Identify which cell holds the provided text, then report its (X, Y) central coordinate. 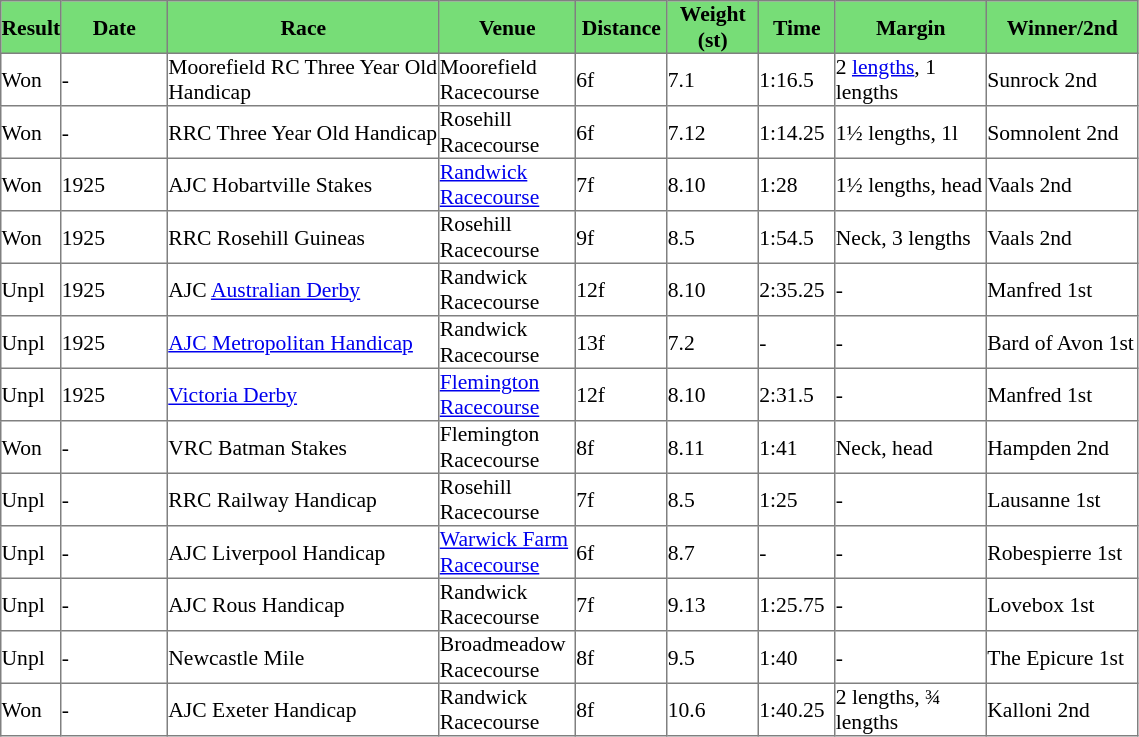
7.12 (713, 132)
7.2 (713, 342)
8.7 (713, 552)
1:28 (797, 184)
AJC Australian Derby (304, 289)
2:35.25 (797, 289)
Date (114, 27)
1:25 (797, 499)
Robespierre 1st (1063, 552)
Neck, head (911, 447)
Newcastle Mile (304, 657)
1:25.75 (797, 604)
1½ lengths, 1l (911, 132)
Neck, 3 lengths (911, 237)
Margin (911, 27)
AJC Hobartville Stakes (304, 184)
AJC Exeter Handicap (304, 709)
RRC Railway Handicap (304, 499)
Somnolent 2nd (1063, 132)
Lausanne 1st (1063, 499)
2 lengths, ¾ lengths (911, 709)
Broadmeadow Racecourse (507, 657)
Hampden 2nd (1063, 447)
Bard of Avon 1st (1063, 342)
1:54.5 (797, 237)
7.1 (713, 79)
RRC Three Year Old Handicap (304, 132)
1½ lengths, head (911, 184)
Sunrock 2nd (1063, 79)
Result (31, 27)
1:16.5 (797, 79)
The Epicure 1st (1063, 657)
9.5 (713, 657)
Warwick Farm Racecourse (507, 552)
2 lengths, 1 lengths (911, 79)
Moorefield Racecourse (507, 79)
Weight (st) (713, 27)
Distance (622, 27)
Time (797, 27)
Lovebox 1st (1063, 604)
9.13 (713, 604)
9f (622, 237)
1:40.25 (797, 709)
AJC Metropolitan Handicap (304, 342)
13f (622, 342)
VRC Batman Stakes (304, 447)
RRC Rosehill Guineas (304, 237)
Race (304, 27)
1:41 (797, 447)
1:40 (797, 657)
AJC Rous Handicap (304, 604)
Venue (507, 27)
1:14.25 (797, 132)
2:31.5 (797, 394)
8.11 (713, 447)
10.6 (713, 709)
Moorefield RC Three Year Old Handicap (304, 79)
Winner/2nd (1063, 27)
Kalloni 2nd (1063, 709)
Victoria Derby (304, 394)
AJC Liverpool Handicap (304, 552)
